Find where the given text appears and provide that cell's center as (X, Y) coordinate. 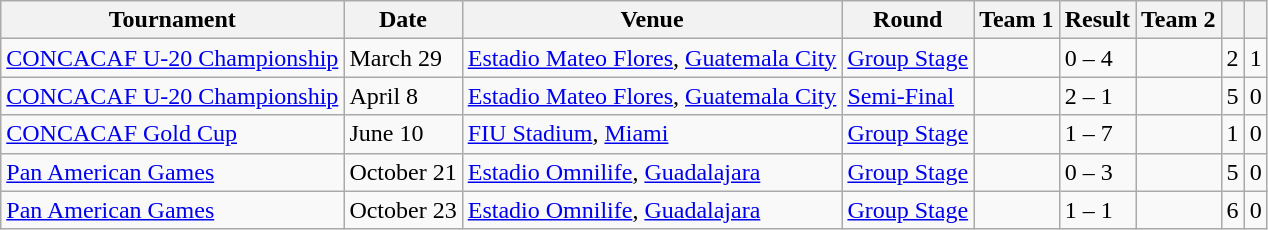
Team 2 (1179, 20)
Tournament (172, 20)
Venue (652, 20)
Result (1097, 20)
Round (908, 20)
0 – 4 (1097, 58)
Date (403, 20)
April 8 (403, 96)
October 23 (403, 210)
Team 1 (1017, 20)
October 21 (403, 172)
1 – 1 (1097, 210)
Semi-Final (908, 96)
June 10 (403, 134)
6 (1232, 210)
2 – 1 (1097, 96)
CONCACAF Gold Cup (172, 134)
0 – 3 (1097, 172)
2 (1232, 58)
FIU Stadium, Miami (652, 134)
March 29 (403, 58)
1 – 7 (1097, 134)
